From the cell containing the given text, extract its center point as (X, Y) coordinate. 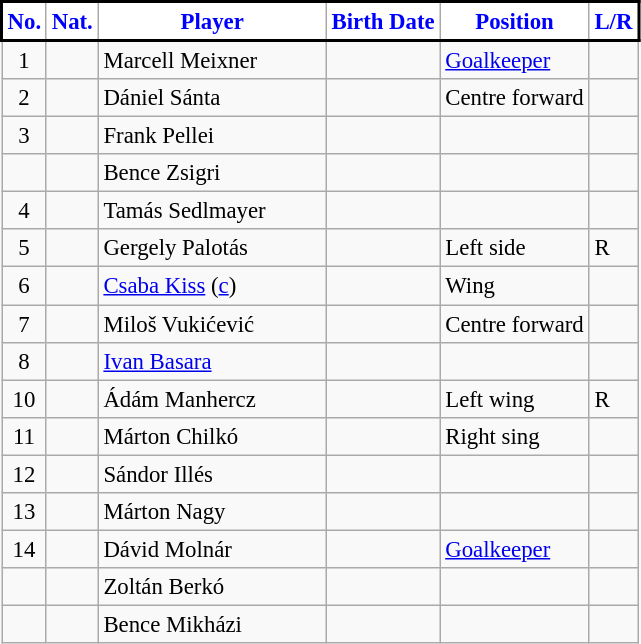
Dávid Molnár (212, 549)
Dániel Sánta (212, 98)
13 (24, 512)
Right sing (514, 436)
11 (24, 436)
Márton Chilkó (212, 436)
Bence Zsigri (212, 173)
Ivan Basara (212, 361)
14 (24, 549)
Left wing (514, 399)
6 (24, 286)
Player (212, 22)
2 (24, 98)
Wing (514, 286)
Sándor Illés (212, 474)
Birth Date (383, 22)
Marcell Meixner (212, 60)
7 (24, 324)
Bence Mikházi (212, 624)
Zoltán Berkó (212, 587)
Miloš Vukićević (212, 324)
L/R (614, 22)
Márton Nagy (212, 512)
Csaba Kiss (c) (212, 286)
Gergely Palotás (212, 249)
5 (24, 249)
10 (24, 399)
Left side (514, 249)
3 (24, 136)
Frank Pellei (212, 136)
Ádám Manhercz (212, 399)
Nat. (72, 22)
1 (24, 60)
4 (24, 211)
Position (514, 22)
Tamás Sedlmayer (212, 211)
No. (24, 22)
8 (24, 361)
12 (24, 474)
